From the cell containing the given text, extract its center point as (X, Y) coordinate. 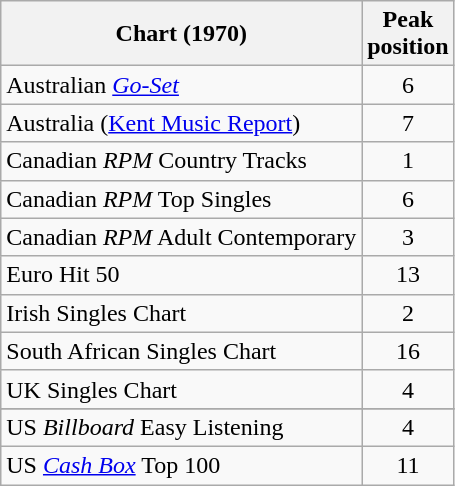
Canadian RPM Country Tracks (182, 161)
Canadian RPM Adult Contemporary (182, 237)
Australian Go-Set (182, 85)
Euro Hit 50 (182, 275)
16 (408, 351)
Australia (Kent Music Report) (182, 123)
Canadian RPM Top Singles (182, 199)
2 (408, 313)
US Billboard Easy Listening (182, 427)
11 (408, 465)
1 (408, 161)
7 (408, 123)
South African Singles Chart (182, 351)
3 (408, 237)
UK Singles Chart (182, 389)
US Cash Box Top 100 (182, 465)
13 (408, 275)
Irish Singles Chart (182, 313)
Chart (1970) (182, 34)
Peakposition (408, 34)
